Pinpoint the cell where the given text exists, returning its [x, y] midpoint coordinate. 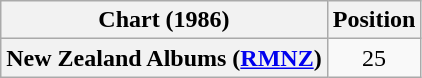
25 [374, 58]
Chart (1986) [164, 20]
New Zealand Albums (RMNZ) [164, 58]
Position [374, 20]
